From the cell containing the given text, extract its center point as [X, Y] coordinate. 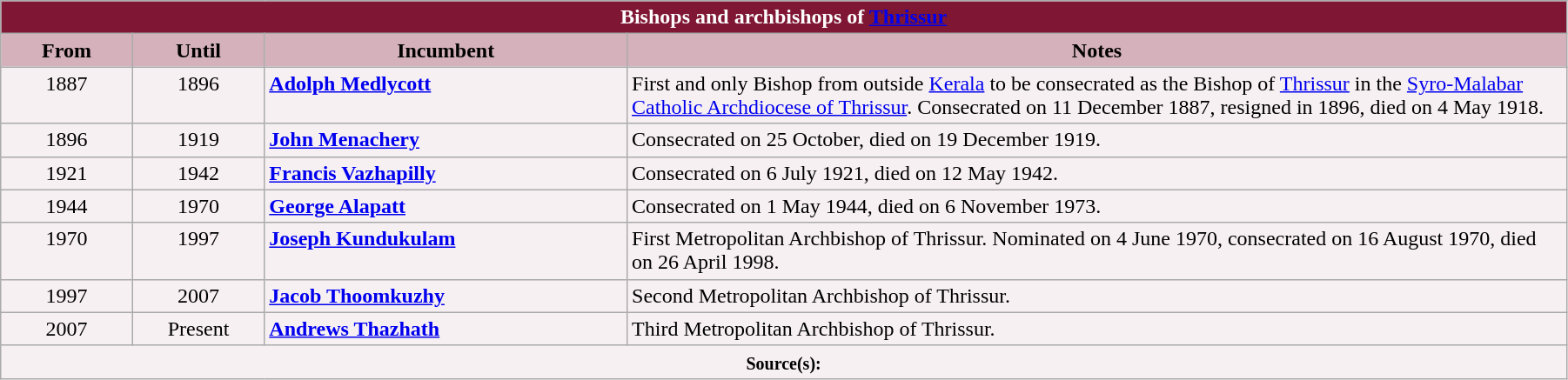
Jacob Thoomkuzhy [446, 296]
Third Metropolitan Archbishop of Thrissur. [1097, 329]
Consecrated on 6 July 1921, died on 12 May 1942. [1097, 173]
Bishops and archbishops of Thrissur [784, 17]
John Menachery [446, 140]
Consecrated on 1 May 1944, died on 6 November 1973. [1097, 206]
From [67, 50]
Andrews Thazhath [446, 329]
Until [198, 50]
Francis Vazhapilly [446, 173]
1944 [67, 206]
1921 [67, 173]
First Metropolitan Archbishop of Thrissur. Nominated on 4 June 1970, consecrated on 16 August 1970, died on 26 April 1998. [1097, 250]
Consecrated on 25 October, died on 19 December 1919. [1097, 140]
Notes [1097, 50]
Incumbent [446, 50]
1887 [67, 96]
Second Metropolitan Archbishop of Thrissur. [1097, 296]
1942 [198, 173]
Adolph Medlycott [446, 96]
George Alapatt [446, 206]
1919 [198, 140]
Joseph Kundukulam [446, 250]
Source(s): [784, 362]
Present [198, 329]
